Pinpoint the cell where the given text exists, returning its (X, Y) midpoint coordinate. 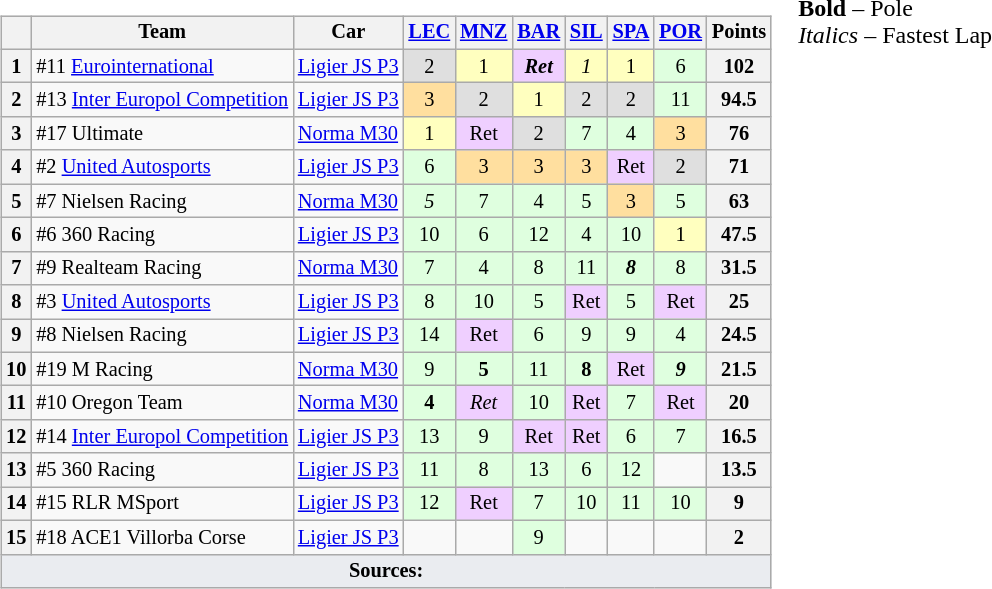
102 (739, 66)
Sources: (386, 571)
#15 RLR MSport (162, 504)
15 (16, 537)
21.5 (739, 369)
Team (162, 33)
#17 Ultimate (162, 134)
16.5 (739, 437)
#9 Realteam Racing (162, 268)
#7 Nielsen Racing (162, 201)
20 (739, 403)
SPA (632, 33)
13.5 (739, 470)
#10 Oregon Team (162, 403)
94.5 (739, 100)
#5 360 Racing (162, 470)
Points (739, 33)
LEC (429, 33)
#6 360 Racing (162, 235)
SIL (586, 33)
#13 Inter Europol Competition (162, 100)
#3 United Autosports (162, 302)
#18 ACE1 Villorba Corse (162, 537)
71 (739, 167)
POR (680, 33)
47.5 (739, 235)
#14 Inter Europol Competition (162, 437)
63 (739, 201)
#11 Eurointernational (162, 66)
Car (348, 33)
25 (739, 302)
31.5 (739, 268)
BAR (538, 33)
#8 Nielsen Racing (162, 336)
24.5 (739, 336)
76 (739, 134)
#19 M Racing (162, 369)
MNZ (484, 33)
#2 United Autosports (162, 167)
